Search for the cell housing the specified text and yield its (x, y) center coordinate. 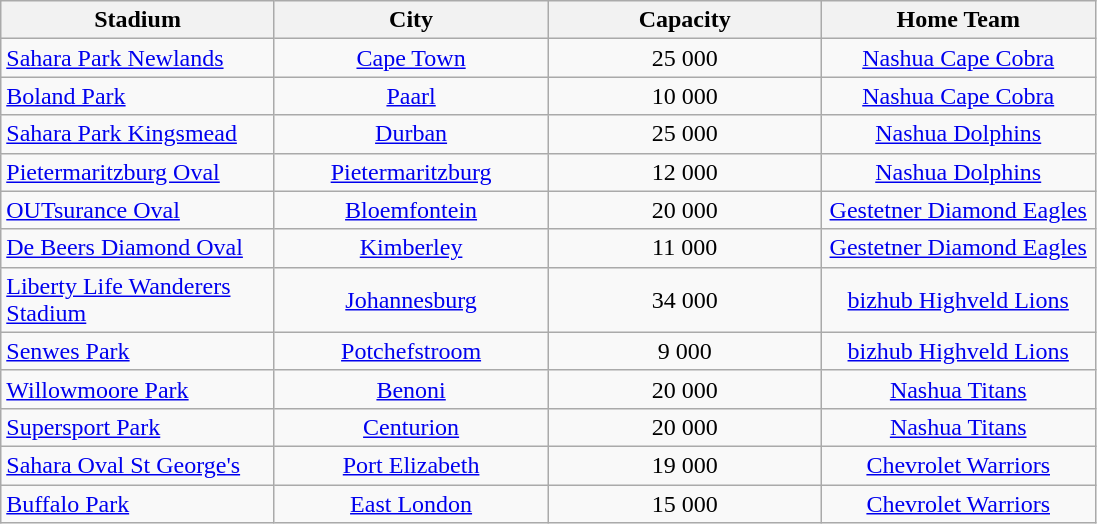
Boland Park (138, 96)
19 000 (685, 465)
Stadium (138, 20)
OUTsurance Oval (138, 210)
Pietermaritzburg (411, 172)
De Beers Diamond Oval (138, 248)
Pietermaritzburg Oval (138, 172)
Durban (411, 134)
Bloemfontein (411, 210)
Liberty Life Wanderers Stadium (138, 300)
12 000 (685, 172)
10 000 (685, 96)
Potchefstroom (411, 351)
34 000 (685, 300)
Home Team (958, 20)
City (411, 20)
Sahara Oval St George's (138, 465)
11 000 (685, 248)
Willowmoore Park (138, 389)
Cape Town (411, 58)
Capacity (685, 20)
Supersport Park (138, 427)
15 000 (685, 503)
Kimberley (411, 248)
Buffalo Park (138, 503)
Paarl (411, 96)
9 000 (685, 351)
Senwes Park (138, 351)
Benoni (411, 389)
Centurion (411, 427)
Port Elizabeth (411, 465)
Sahara Park Kingsmead (138, 134)
Johannesburg (411, 300)
East London (411, 503)
Sahara Park Newlands (138, 58)
